Identify which cell holds the provided text, then report its (X, Y) central coordinate. 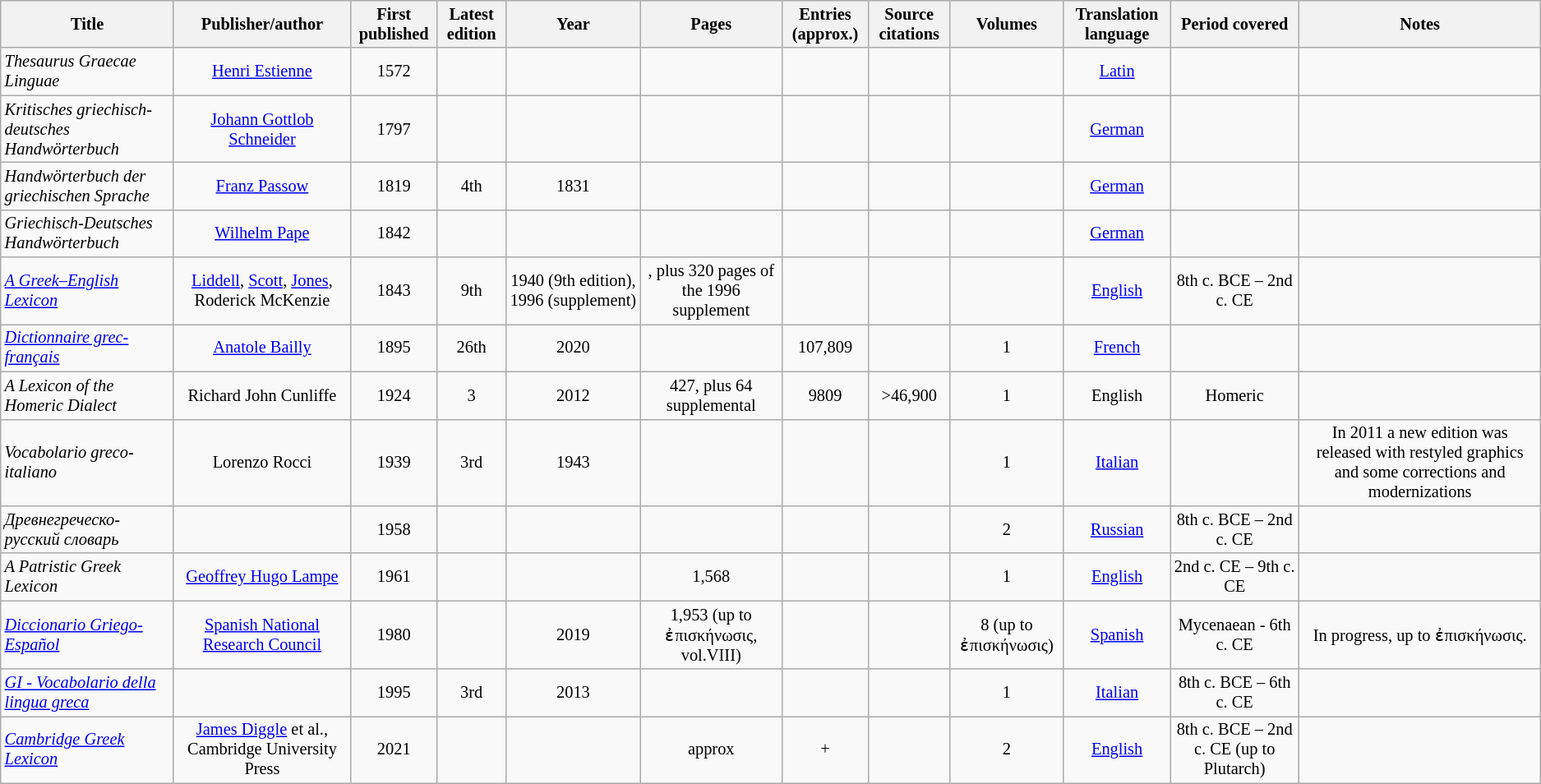
Dictionnaire grec-français (87, 348)
Anatole Bailly (261, 348)
4th (472, 186)
Griechisch-Deutsches Handwörterbuch (87, 233)
In 2011 a new edition was released with restyled graphics and some corrections and modernizations (1420, 463)
Древнегреческо-русский словарь (87, 529)
2nd c. CE – 9th c. CE (1234, 577)
1995 (394, 693)
Pages (711, 24)
Russian (1116, 529)
First published (394, 24)
Vocabolario greco-italiano (87, 463)
Diccionario Griego-Español (87, 634)
Handwörterbuch der griechischen Sprache (87, 186)
A Greek–English Lexicon (87, 291)
1831 (573, 186)
1572 (394, 71)
In progress, up to ἐπισκήνωσις. (1420, 634)
French (1116, 348)
Spanish National Research Council (261, 634)
Liddell, Scott, Jones, Roderick McKenzie (261, 291)
Latin (1116, 71)
Source citations (909, 24)
Latest edition (472, 24)
Volumes (1006, 24)
Cambridge Greek Lexicon (87, 749)
2020 (573, 348)
Spanish (1116, 634)
427, plus 64 supplemental (711, 395)
Homeric (1234, 395)
Mycenaean - 6th c. CE (1234, 634)
8th c. BCE – 6th c. CE (1234, 693)
1980 (394, 634)
9809 (825, 395)
Richard John Cunliffe (261, 395)
1958 (394, 529)
Translation language (1116, 24)
James Diggle et al., Cambridge University Press (261, 749)
1843 (394, 291)
approx (711, 749)
107,809 (825, 348)
8 (up to ἐπισκήνωσις) (1006, 634)
1895 (394, 348)
A Patristic Greek Lexicon (87, 577)
1961 (394, 577)
26th (472, 348)
1943 (573, 463)
1819 (394, 186)
2012 (573, 395)
Notes (1420, 24)
Wilhelm Pape (261, 233)
Kritisches griechisch-deutsches Handwörterbuch (87, 129)
Henri Estienne (261, 71)
1797 (394, 129)
1939 (394, 463)
1,953 (up to ἐπισκήνωσις, vol.VIII) (711, 634)
GI - Vocabolario della lingua greca (87, 693)
2021 (394, 749)
2013 (573, 693)
1924 (394, 395)
1940 (9th edition), 1996 (supplement) (573, 291)
Johann Gottlob Schneider (261, 129)
9th (472, 291)
Geoffrey Hugo Lampe (261, 577)
Entries (approx.) (825, 24)
Publisher/author (261, 24)
+ (825, 749)
2019 (573, 634)
Period covered (1234, 24)
1842 (394, 233)
Franz Passow (261, 186)
Title (87, 24)
Year (573, 24)
A Lexicon of the Homeric Dialect (87, 395)
1,568 (711, 577)
3 (472, 395)
Lorenzo Rocci (261, 463)
>46,900 (909, 395)
8th c. BCE – 2nd c. CE (up to Plutarch) (1234, 749)
, plus 320 pages of the 1996 supplement (711, 291)
Thesaurus Graecae Linguae (87, 71)
